Find where the given text appears and provide that cell's center as [x, y] coordinate. 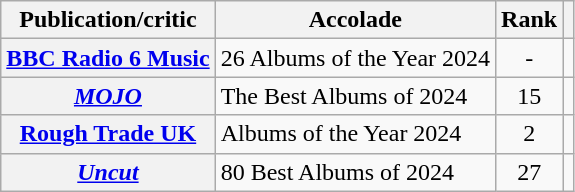
Uncut [108, 172]
15 [530, 96]
- [530, 58]
BBC Radio 6 Music [108, 58]
The Best Albums of 2024 [355, 96]
Albums of the Year 2024 [355, 134]
26 Albums of the Year 2024 [355, 58]
2 [530, 134]
Publication/critic [108, 20]
27 [530, 172]
Rank [530, 20]
Rough Trade UK [108, 134]
Accolade [355, 20]
80 Best Albums of 2024 [355, 172]
MOJO [108, 96]
